Scan for the cell matching the given text and deliver its (X, Y) coordinate at center. 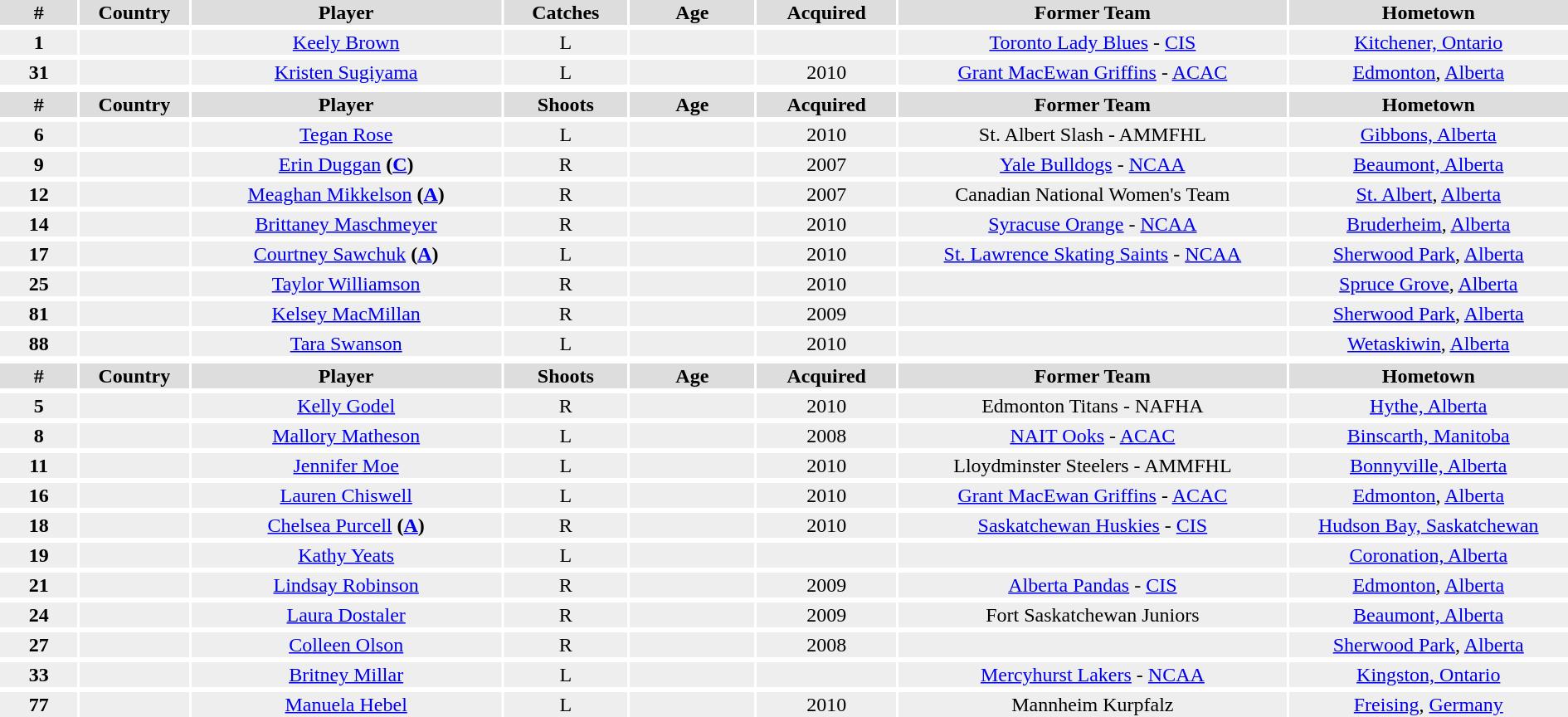
Wetaskiwin, Alberta (1429, 344)
Freising, Germany (1429, 705)
24 (38, 615)
17 (38, 254)
Mannheim Kurpfalz (1092, 705)
Canadian National Women's Team (1092, 194)
St. Albert Slash - AMMFHL (1092, 134)
11 (38, 466)
31 (38, 72)
25 (38, 284)
Keely Brown (346, 42)
Kelly Godel (346, 406)
Kathy Yeats (346, 555)
Catches (566, 12)
16 (38, 495)
77 (38, 705)
Syracuse Orange - NCAA (1092, 224)
Erin Duggan (C) (346, 164)
Alberta Pandas - CIS (1092, 585)
Lloydminster Steelers - AMMFHL (1092, 466)
Gibbons, Alberta (1429, 134)
27 (38, 645)
12 (38, 194)
88 (38, 344)
Lindsay Robinson (346, 585)
Colleen Olson (346, 645)
Toronto Lady Blues - CIS (1092, 42)
Spruce Grove, Alberta (1429, 284)
Bruderheim, Alberta (1429, 224)
6 (38, 134)
Hudson Bay, Saskatchewan (1429, 525)
Manuela Hebel (346, 705)
Tegan Rose (346, 134)
Chelsea Purcell (A) (346, 525)
21 (38, 585)
1 (38, 42)
St. Albert, Alberta (1429, 194)
Coronation, Alberta (1429, 555)
Taylor Williamson (346, 284)
Edmonton Titans - NAFHA (1092, 406)
NAIT Ooks - ACAC (1092, 436)
9 (38, 164)
Kitchener, Ontario (1429, 42)
81 (38, 314)
Mercyhurst Lakers - NCAA (1092, 675)
Britney Millar (346, 675)
Hythe, Alberta (1429, 406)
Fort Saskatchewan Juniors (1092, 615)
Tara Swanson (346, 344)
Brittaney Maschmeyer (346, 224)
Lauren Chiswell (346, 495)
Jennifer Moe (346, 466)
Mallory Matheson (346, 436)
19 (38, 555)
Meaghan Mikkelson (A) (346, 194)
Kingston, Ontario (1429, 675)
Kristen Sugiyama (346, 72)
8 (38, 436)
Bonnyville, Alberta (1429, 466)
18 (38, 525)
14 (38, 224)
5 (38, 406)
Yale Bulldogs - NCAA (1092, 164)
St. Lawrence Skating Saints - NCAA (1092, 254)
Binscarth, Manitoba (1429, 436)
Saskatchewan Huskies - CIS (1092, 525)
Laura Dostaler (346, 615)
Courtney Sawchuk (A) (346, 254)
Kelsey MacMillan (346, 314)
33 (38, 675)
